Output the [X, Y] coordinate of the center of the cell containing the given text.  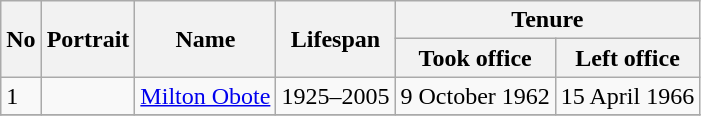
Took office [475, 58]
Lifespan [336, 39]
9 October 1962 [475, 96]
Portrait [88, 39]
1 [21, 96]
Milton Obote [206, 96]
1925–2005 [336, 96]
No [21, 39]
Name [206, 39]
15 April 1966 [627, 96]
Left office [627, 58]
Tenure [548, 20]
